Search for the cell housing the specified text and yield its [x, y] center coordinate. 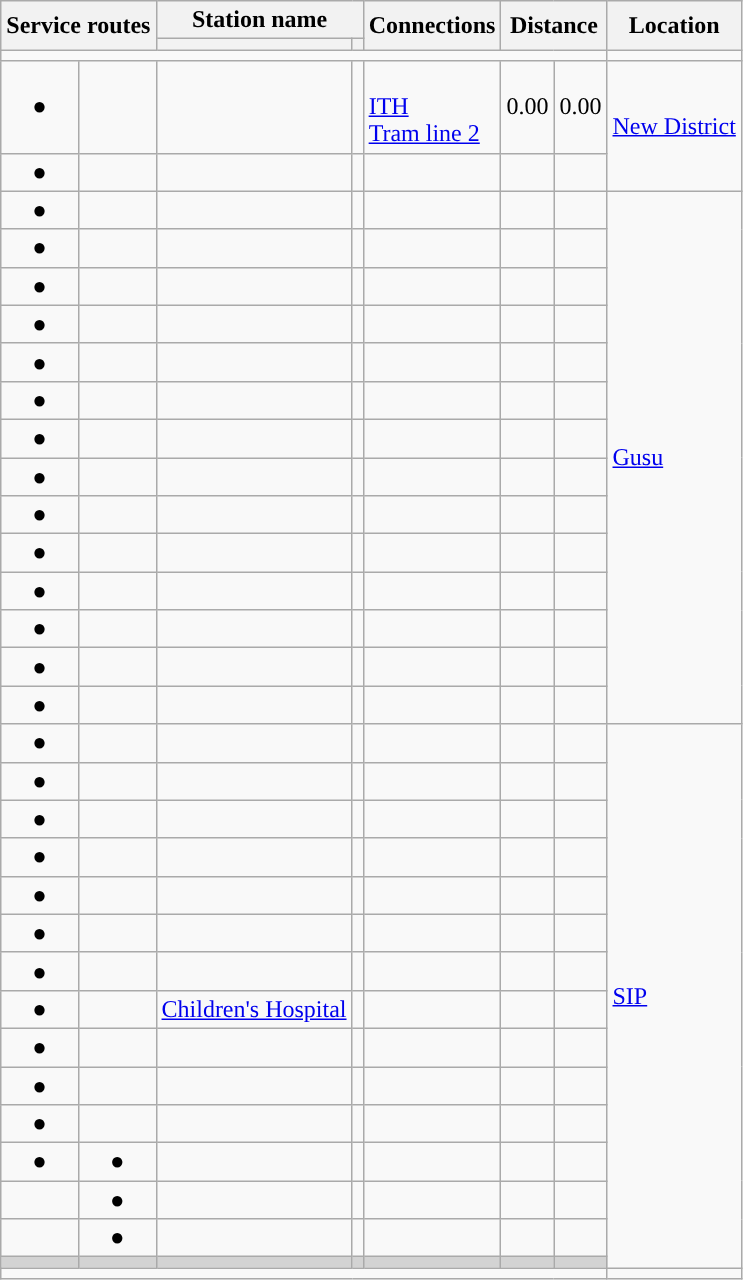
Children's Hospital [254, 1009]
SIP [674, 996]
ITH Tram line 2 [432, 107]
Station name [260, 20]
Service routes [78, 26]
Distance [554, 26]
Connections [432, 26]
Location [674, 26]
New District [674, 126]
Gusu [674, 458]
